Locate the cell with the specified text and output its (x, y) center coordinate. 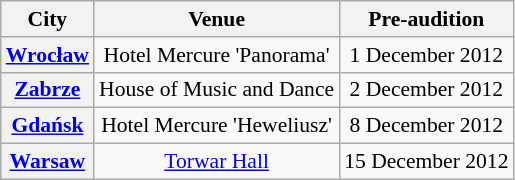
Zabrze (48, 90)
Warsaw (48, 162)
2 December 2012 (426, 90)
Venue (216, 19)
8 December 2012 (426, 126)
Hotel Mercure 'Heweliusz' (216, 126)
Pre-audition (426, 19)
House of Music and Dance (216, 90)
Gdańsk (48, 126)
1 December 2012 (426, 55)
Hotel Mercure 'Panorama' (216, 55)
15 December 2012 (426, 162)
City (48, 19)
Torwar Hall (216, 162)
Wrocław (48, 55)
